Return (X, Y) of the center of cell containing provided text 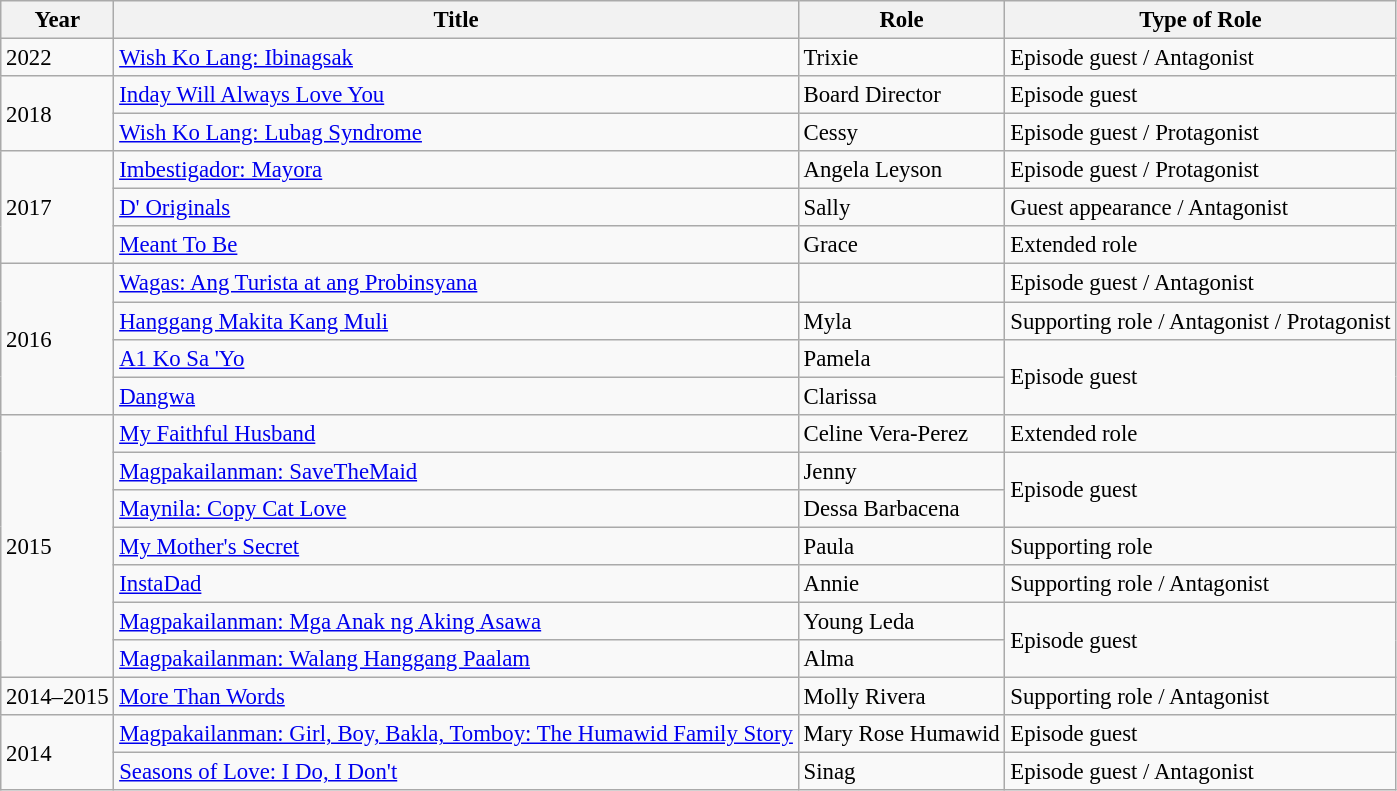
D' Originals (456, 208)
Magpakailanman: Mga Anak ng Aking Asawa (456, 621)
Maynila: Copy Cat Love (456, 509)
Role (902, 20)
2018 (58, 114)
Clarissa (902, 396)
Title (456, 20)
Dangwa (456, 396)
Paula (902, 546)
Wagas: Ang Turista at ang Probinsyana (456, 283)
Mary Rose Humawid (902, 734)
Alma (902, 659)
Wish Ko Lang: Ibinagsak (456, 58)
2014–2015 (58, 697)
Young Leda (902, 621)
Jenny (902, 471)
Year (58, 20)
Sally (902, 208)
Type of Role (1200, 20)
My Faithful Husband (456, 433)
Cessy (902, 133)
2014 (58, 752)
Meant To Be (456, 245)
Wish Ko Lang: Lubag Syndrome (456, 133)
Magpakailanman: SaveTheMaid (456, 471)
Seasons of Love: I Do, I Don't (456, 772)
Molly Rivera (902, 697)
Hanggang Makita Kang Muli (456, 321)
Angela Leyson (902, 170)
2017 (58, 208)
Trixie (902, 58)
Guest appearance / Antagonist (1200, 208)
More Than Words (456, 697)
Annie (902, 584)
A1 Ko Sa 'Yo (456, 358)
Myla (902, 321)
Celine Vera-Perez (902, 433)
Inday Will Always Love You (456, 95)
Imbestigador: Mayora (456, 170)
2015 (58, 546)
2016 (58, 339)
Magpakailanman: Walang Hanggang Paalam (456, 659)
My Mother's Secret (456, 546)
Grace (902, 245)
Sinag (902, 772)
Pamela (902, 358)
InstaDad (456, 584)
Magpakailanman: Girl, Boy, Bakla, Tomboy: The Humawid Family Story (456, 734)
Board Director (902, 95)
2022 (58, 58)
Supporting role / Antagonist / Protagonist (1200, 321)
Dessa Barbacena (902, 509)
Supporting role (1200, 546)
